For the text-containing cell, return its midpoint in (X, Y) coordinate format. 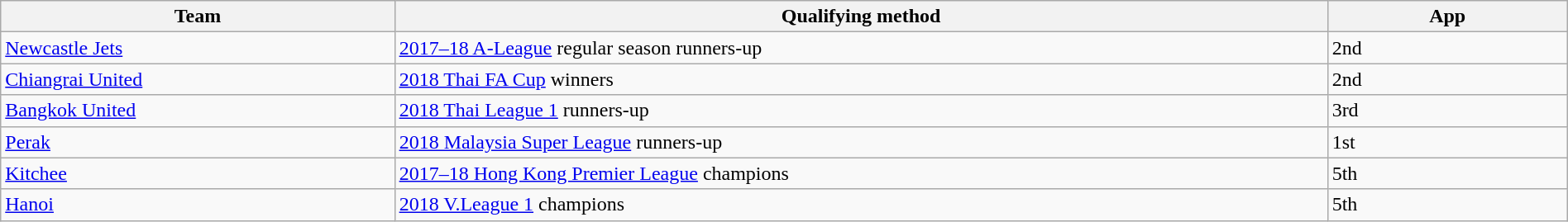
2017–18 Hong Kong Premier League champions (861, 173)
Perak (198, 142)
Bangkok United (198, 111)
2018 V.League 1 champions (861, 205)
Team (198, 17)
Kitchee (198, 173)
2018 Malaysia Super League runners-up (861, 142)
2018 Thai League 1 runners-up (861, 111)
1st (1447, 142)
2018 Thai FA Cup winners (861, 79)
Chiangrai United (198, 79)
Hanoi (198, 205)
App (1447, 17)
Newcastle Jets (198, 48)
3rd (1447, 111)
2017–18 A-League regular season runners-up (861, 48)
Qualifying method (861, 17)
